Capture the cell that displays the provided text and extract its [X, Y] central coordinate. 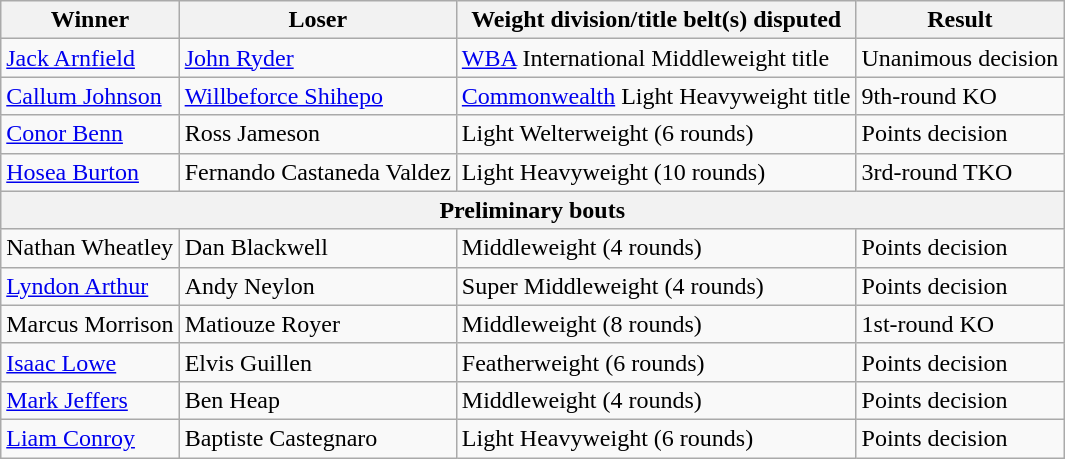
1st-round KO [960, 324]
Marcus Morrison [90, 324]
3rd-round TKO [960, 172]
Hosea Burton [90, 172]
Andy Neylon [318, 286]
Preliminary bouts [532, 210]
Featherweight (6 rounds) [656, 362]
Lyndon Arthur [90, 286]
Result [960, 20]
Mark Jeffers [90, 400]
Matiouze Royer [318, 324]
Willbeforce Shihepo [318, 96]
Light Heavyweight (6 rounds) [656, 438]
Weight division/title belt(s) disputed [656, 20]
Ben Heap [318, 400]
Light Heavyweight (10 rounds) [656, 172]
Winner [90, 20]
Super Middleweight (4 rounds) [656, 286]
Commonwealth Light Heavyweight title [656, 96]
Unanimous decision [960, 58]
Light Welterweight (6 rounds) [656, 134]
Loser [318, 20]
Fernando Castaneda Valdez [318, 172]
Nathan Wheatley [90, 248]
Callum Johnson [90, 96]
Liam Conroy [90, 438]
John Ryder [318, 58]
Dan Blackwell [318, 248]
Baptiste Castegnaro [318, 438]
Conor Benn [90, 134]
Ross Jameson [318, 134]
Elvis Guillen [318, 362]
Jack Arnfield [90, 58]
Isaac Lowe [90, 362]
WBA International Middleweight title [656, 58]
Middleweight (8 rounds) [656, 324]
9th-round KO [960, 96]
